Extract the (x, y) coordinate from the center of the cell holding the provided text.  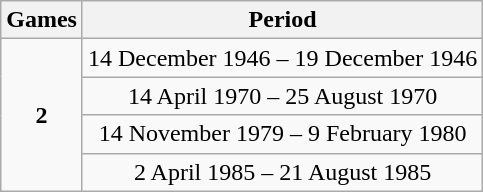
14 November 1979 – 9 February 1980 (282, 134)
14 April 1970 – 25 August 1970 (282, 96)
14 December 1946 – 19 December 1946 (282, 58)
Games (42, 20)
2 April 1985 – 21 August 1985 (282, 172)
Period (282, 20)
2 (42, 115)
